From the cell containing the given text, extract its center point as (x, y) coordinate. 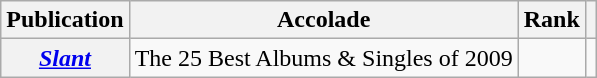
Slant (65, 58)
Accolade (324, 20)
The 25 Best Albums & Singles of 2009 (324, 58)
Publication (65, 20)
Rank (552, 20)
